Detect which cell encompasses the target text, then output its (x, y) center coordinate. 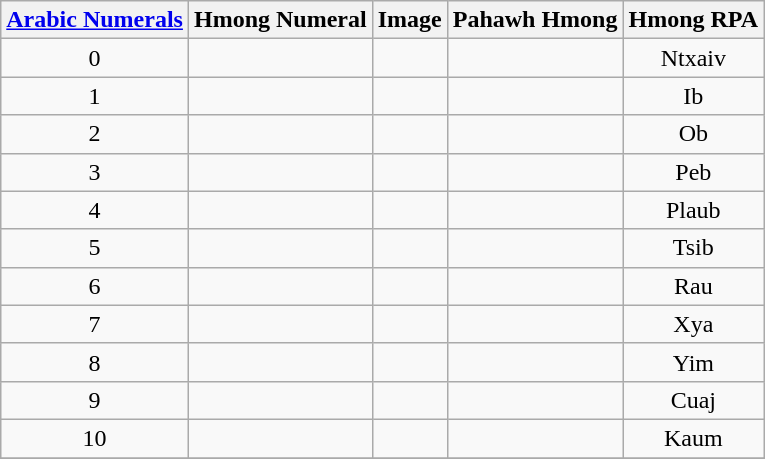
10 (95, 438)
3 (95, 172)
2 (95, 134)
Peb (694, 172)
0 (95, 58)
Kaum (694, 438)
Arabic Numerals (95, 20)
Pahawh Hmong (535, 20)
4 (95, 210)
1 (95, 96)
Image (410, 20)
Yim (694, 362)
Ntxaiv (694, 58)
6 (95, 286)
Ob (694, 134)
8 (95, 362)
Rau (694, 286)
Xya (694, 324)
5 (95, 248)
Hmong Numeral (280, 20)
Cuaj (694, 400)
Plaub (694, 210)
Hmong RPA (694, 20)
Ib (694, 96)
Tsib (694, 248)
7 (95, 324)
9 (95, 400)
